Output the (x, y) coordinate of the center of the cell containing the given text.  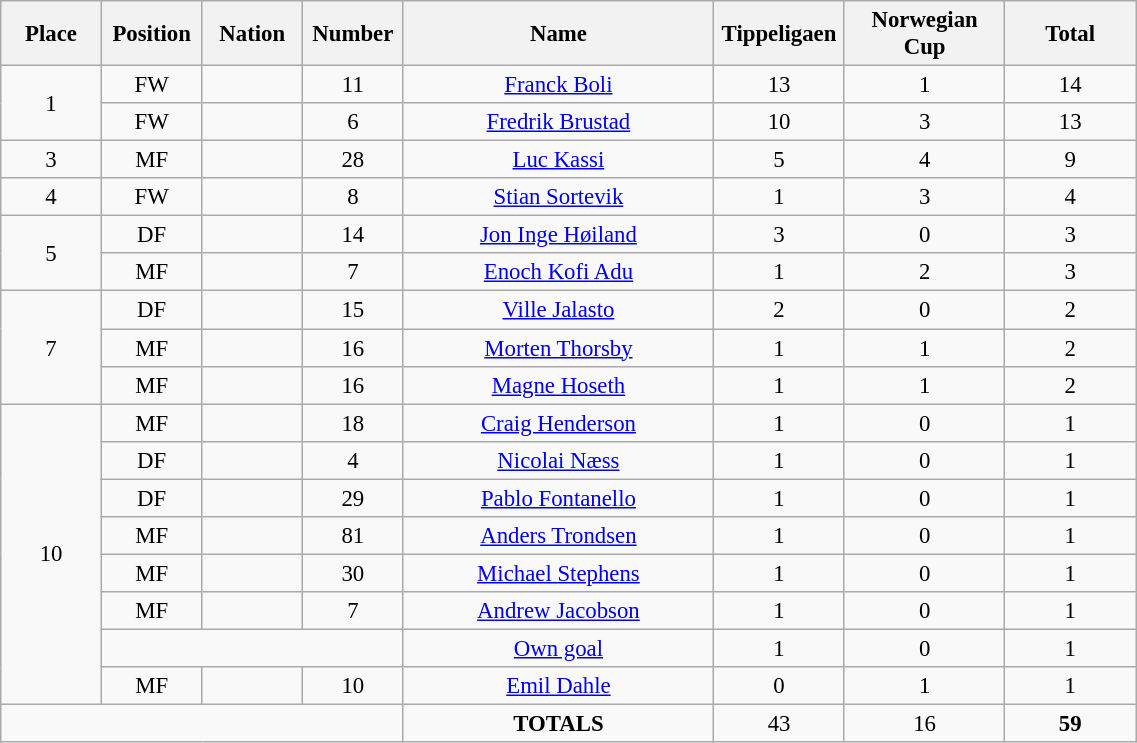
11 (354, 85)
Franck Boli (558, 85)
28 (354, 160)
Morten Thorsby (558, 348)
8 (354, 197)
43 (780, 724)
Own goal (558, 648)
15 (354, 310)
Total (1070, 34)
TOTALS (558, 724)
Position (152, 34)
Luc Kassi (558, 160)
Anders Trondsen (558, 536)
Ville Jalasto (558, 310)
Craig Henderson (558, 423)
18 (354, 423)
Fredrik Brustad (558, 122)
Enoch Kofi Adu (558, 273)
Norwegian Cup (924, 34)
Name (558, 34)
6 (354, 122)
Jon Inge Høiland (558, 235)
Tippeligaen (780, 34)
Michael Stephens (558, 573)
9 (1070, 160)
Magne Hoseth (558, 385)
Nation (252, 34)
Andrew Jacobson (558, 611)
Nicolai Næss (558, 460)
59 (1070, 724)
30 (354, 573)
81 (354, 536)
Emil Dahle (558, 686)
Pablo Fontanello (558, 498)
Stian Sortevik (558, 197)
Number (354, 34)
29 (354, 498)
Place (52, 34)
